Return the (X, Y) coordinate for the center point of the cell that contains the specified text.  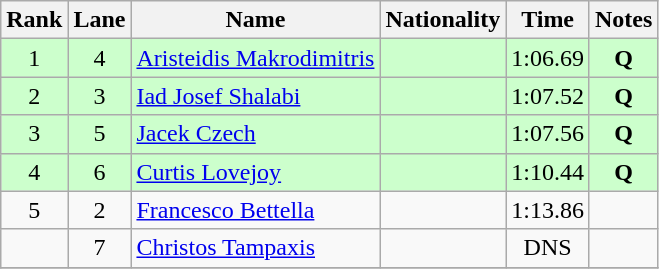
Time (548, 20)
Nationality (443, 20)
Lane (100, 20)
Iad Josef Shalabi (256, 96)
7 (100, 248)
Aristeidis Makrodimitris (256, 58)
DNS (548, 248)
Notes (623, 20)
1:13.86 (548, 210)
Francesco Bettella (256, 210)
1:07.52 (548, 96)
Name (256, 20)
Christos Tampaxis (256, 248)
Rank (34, 20)
1:10.44 (548, 172)
6 (100, 172)
1:06.69 (548, 58)
Jacek Czech (256, 134)
Curtis Lovejoy (256, 172)
1:07.56 (548, 134)
1 (34, 58)
